Provide the (X, Y) coordinate of the cell's center where the given text is located.  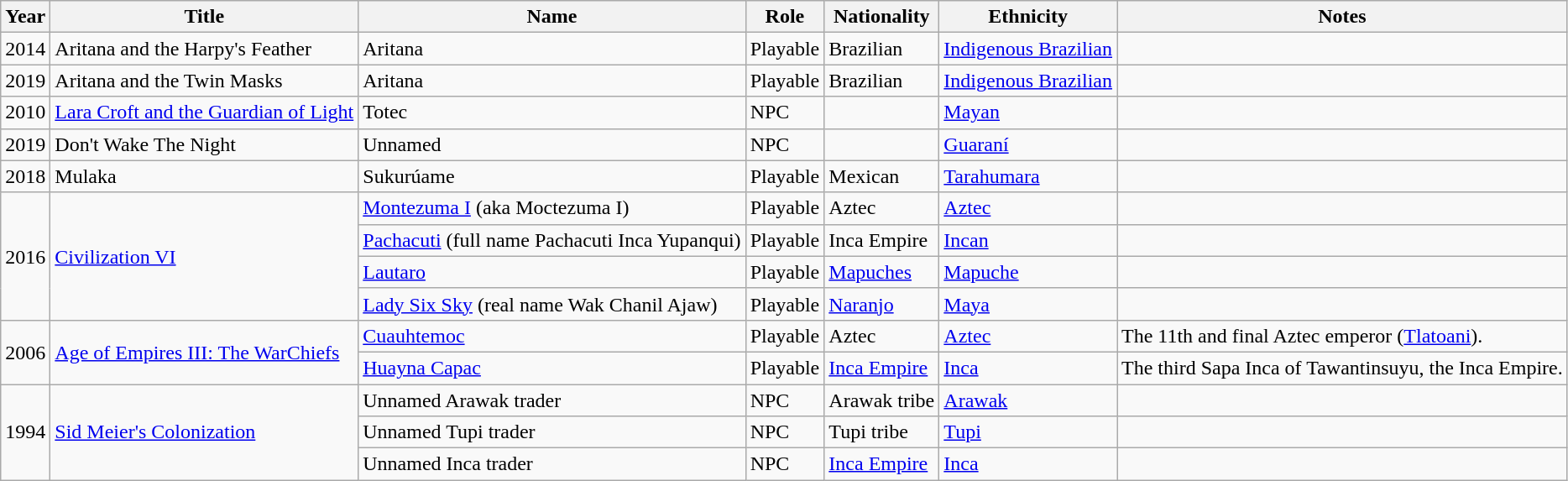
Maya (1028, 304)
Ethnicity (1028, 17)
Name (552, 17)
Year (25, 17)
Totec (552, 112)
Huayna Capac (552, 368)
Mexican (881, 176)
Don't Wake The Night (205, 144)
Aritana and the Twin Masks (205, 81)
2010 (25, 112)
Sukurúame (552, 176)
Nationality (881, 17)
2014 (25, 49)
Mapuche (1028, 272)
Arawak (1028, 400)
Lara Croft and the Guardian of Light (205, 112)
Mapuches (881, 272)
Role (785, 17)
Guaraní (1028, 144)
2006 (25, 352)
Mayan (1028, 112)
Unnamed Tupi trader (552, 432)
Lautaro (552, 272)
Tarahumara (1028, 176)
1994 (25, 432)
Civilization VI (205, 256)
Aritana and the Harpy's Feather (205, 49)
Mulaka (205, 176)
Unnamed (552, 144)
Lady Six Sky (real name Wak Chanil Ajaw) (552, 304)
Pachacuti (full name Pachacuti Inca Yupanqui) (552, 240)
The 11th and final Aztec emperor (Tlatoani). (1341, 336)
Title (205, 17)
2018 (25, 176)
Tupi (1028, 432)
Unnamed Inca trader (552, 464)
Notes (1341, 17)
The third Sapa Inca of Tawantinsuyu, the Inca Empire. (1341, 368)
Arawak tribe (881, 400)
Tupi tribe (881, 432)
Naranjo (881, 304)
Montezuma I (aka Moctezuma I) (552, 208)
Incan (1028, 240)
2016 (25, 256)
Unnamed Arawak trader (552, 400)
Cuauhtemoc (552, 336)
Sid Meier's Colonization (205, 432)
Age of Empires III: The WarChiefs (205, 352)
